Determine the [x, y] coordinate at the center of the cell enclosing the given text.  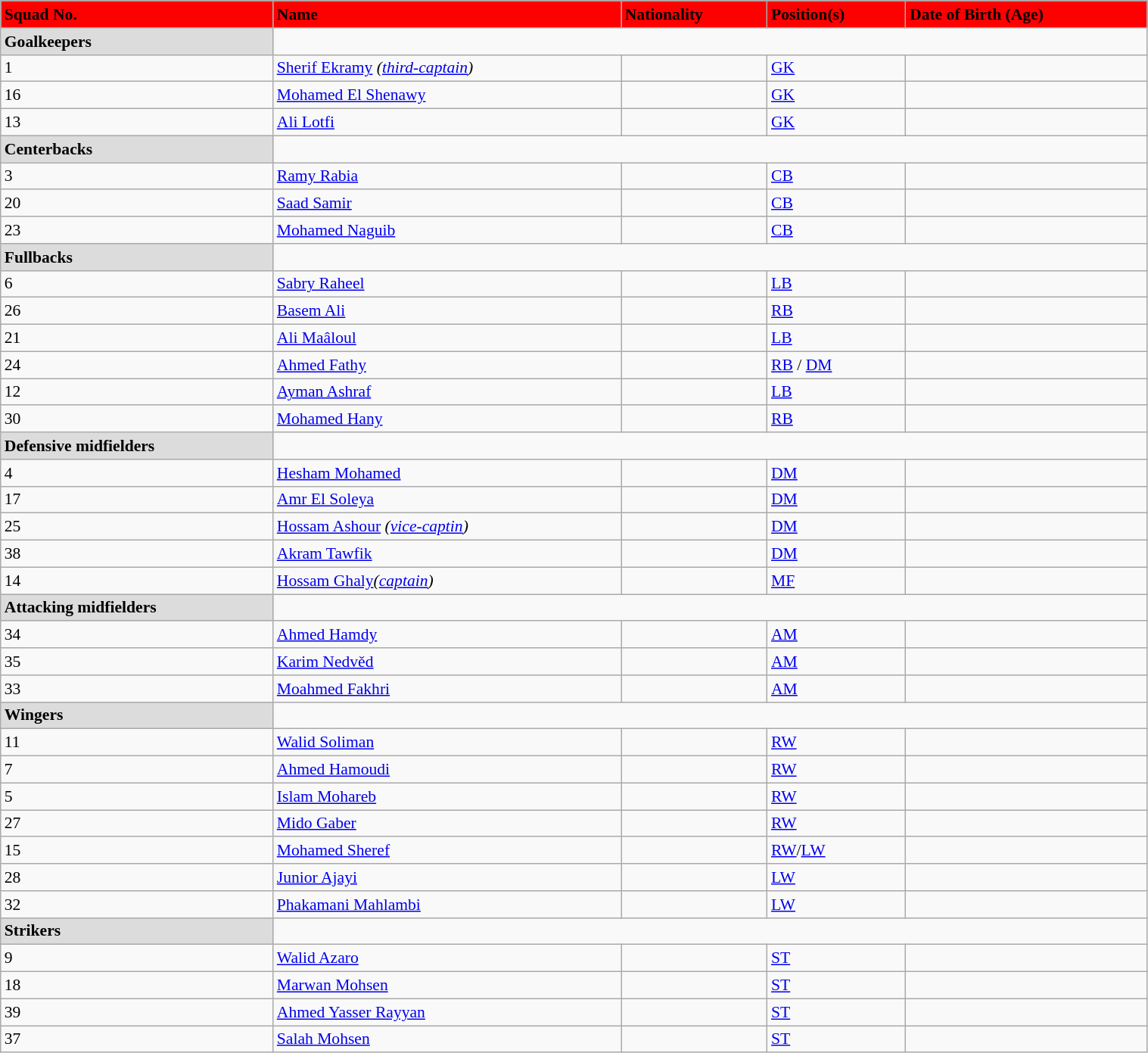
24 [137, 365]
4 [137, 473]
20 [137, 204]
33 [137, 689]
6 [137, 284]
Sabry Raheel [447, 284]
Junior Ajayi [447, 877]
5 [137, 796]
9 [137, 958]
Ahmed Hamoudi [447, 770]
35 [137, 662]
Marwan Mohsen [447, 986]
Salah Mohsen [447, 1039]
Mohamed Sheref [447, 851]
Date of Birth (Age) [1026, 14]
Moahmed Fakhri [447, 689]
Mohamed Naguib [447, 230]
1 [137, 68]
38 [137, 554]
12 [137, 392]
Defensive midfielders [137, 446]
23 [137, 230]
Mohamed Hany [447, 419]
Ahmed Hamdy [447, 635]
17 [137, 500]
28 [137, 877]
Phakamani Mahlambi [447, 905]
21 [137, 338]
27 [137, 824]
RW/LW [837, 851]
25 [137, 527]
Mohamed El Shenawy [447, 95]
RB / DM [837, 365]
Wingers [137, 715]
34 [137, 635]
Mido Gaber [447, 824]
18 [137, 986]
Ahmed Yasser Rayyan [447, 1012]
11 [137, 743]
Ramy Rabia [447, 176]
Hossam Ashour (vice-captin) [447, 527]
26 [137, 311]
Walid Azaro [447, 958]
Ahmed Fathy [447, 365]
Nationality [695, 14]
Fullbacks [137, 257]
Name [447, 14]
Saad Samir [447, 204]
Amr El Soleya [447, 500]
Strikers [137, 931]
Attacking midfielders [137, 608]
Akram Tawfik [447, 554]
14 [137, 581]
13 [137, 123]
39 [137, 1012]
Basem Ali [447, 311]
Position(s) [837, 14]
Karim Nedvěd [447, 662]
Sherif Ekramy (third-captain) [447, 68]
Centerbacks [137, 149]
Walid Soliman [447, 743]
Ali Maâloul [447, 338]
Islam Mohareb [447, 796]
16 [137, 95]
Ayman Ashraf [447, 392]
3 [137, 176]
Hesham Mohamed [447, 473]
MF [837, 581]
30 [137, 419]
Hossam Ghaly(captain) [447, 581]
37 [137, 1039]
15 [137, 851]
32 [137, 905]
7 [137, 770]
Goalkeepers [137, 42]
Ali Lotfi [447, 123]
Squad No. [137, 14]
